Determine the [x, y] coordinate at the center of the cell enclosing the given text.  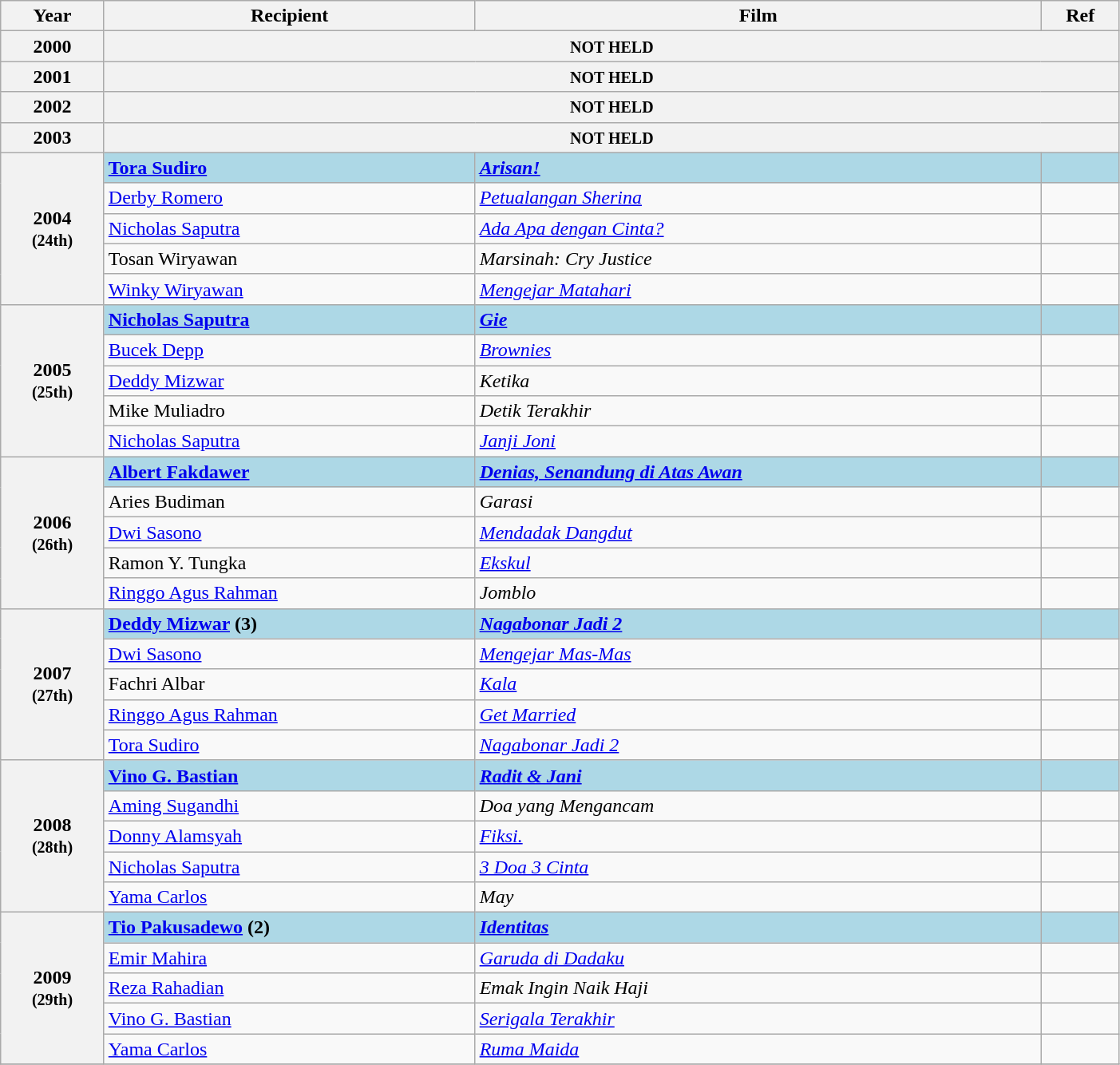
Doa yang Mengancam [758, 806]
Bucek Depp [289, 350]
Identitas [758, 928]
Emir Mahira [289, 958]
Arisan! [758, 168]
2009(29th) [53, 988]
Detik Terakhir [758, 411]
Mendadak Dangdut [758, 532]
2000 [53, 46]
Recipient [289, 16]
Reza Rahadian [289, 988]
Aries Budiman [289, 502]
Garasi [758, 502]
Marsinah: Cry Justice [758, 259]
Albert Fakdawer [289, 472]
Winky Wiryawan [289, 289]
Radit & Jani [758, 775]
May [758, 897]
Serigala Terakhir [758, 1019]
2006(26th) [53, 532]
3 Doa 3 Cinta [758, 866]
Ekskul [758, 563]
Deddy Mizwar (3) [289, 624]
2005(25th) [53, 380]
Tosan Wiryawan [289, 259]
Brownies [758, 350]
Donny Alamsyah [289, 836]
Janji Joni [758, 441]
2004(24th) [53, 228]
Derby Romero [289, 198]
Fachri Albar [289, 684]
Tio Pakusadewo (2) [289, 928]
Denias, Senandung di Atas Awan [758, 472]
Ramon Y. Tungka [289, 563]
Mengejar Matahari [758, 289]
Mike Muliadro [289, 411]
2002 [53, 107]
Film [758, 16]
Aming Sugandhi [289, 806]
Mengejar Mas-Mas [758, 654]
2008(28th) [53, 836]
Deddy Mizwar [289, 381]
Jomblo [758, 593]
Year [53, 16]
Emak Ingin Naik Haji [758, 988]
2001 [53, 77]
Ruma Maida [758, 1049]
2007(27th) [53, 684]
Ref [1080, 16]
Ada Apa dengan Cinta? [758, 228]
Ketika [758, 381]
Get Married [758, 715]
Petualangan Sherina [758, 198]
2003 [53, 137]
Gie [758, 319]
Fiksi. [758, 836]
Garuda di Dadaku [758, 958]
Kala [758, 684]
